Return the [x, y] coordinate for the center point of the cell that contains the specified text.  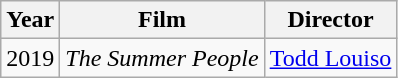
Todd Louiso [330, 58]
Film [162, 20]
Year [30, 20]
Director [330, 20]
The Summer People [162, 58]
2019 [30, 58]
